Scan for the cell matching the given text and deliver its (X, Y) coordinate at center. 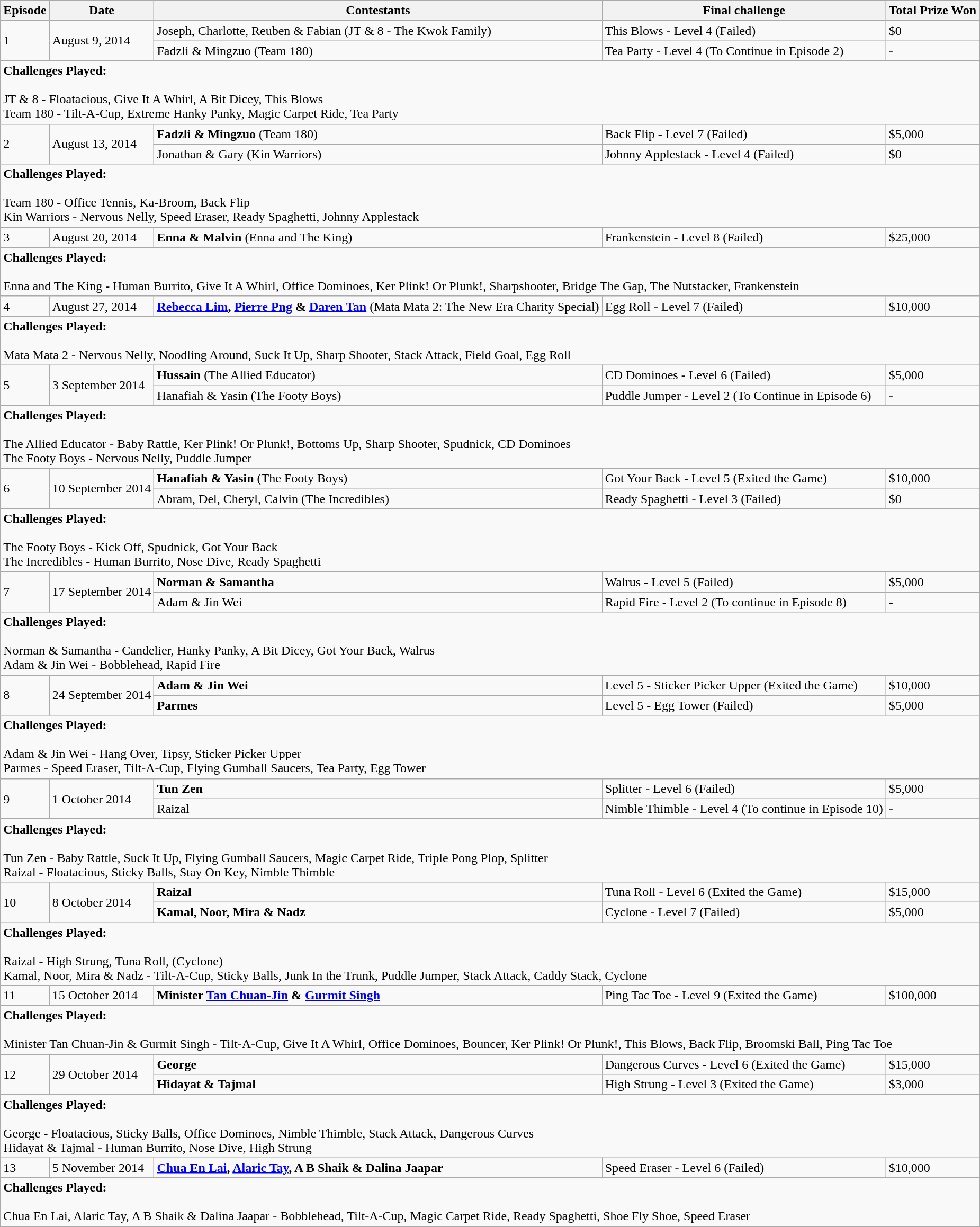
3 (25, 237)
Rapid Fire - Level 2 (To continue in Episode 8) (744, 602)
August 20, 2014 (102, 237)
7 (25, 592)
Enna & Malvin (Enna and The King) (378, 237)
Speed Eraser - Level 6 (Failed) (744, 1168)
Nimble Thimble - Level 4 (To continue in Episode 10) (744, 809)
Kamal, Noor, Mira & Nadz (378, 912)
This Blows - Level 4 (Failed) (744, 31)
Dangerous Curves - Level 6 (Exited the Game) (744, 1064)
15 October 2014 (102, 996)
9 (25, 799)
CD Dominoes - Level 6 (Failed) (744, 375)
$3,000 (932, 1085)
2 (25, 144)
August 27, 2014 (102, 306)
17 September 2014 (102, 592)
4 (25, 306)
Norman & Samantha (378, 582)
3 September 2014 (102, 385)
Final challenge (744, 11)
Challenges Played:Mata Mata 2 - Nervous Nelly, Noodling Around, Suck It Up, Sharp Shooter, Stack Attack, Field Goal, Egg Roll (490, 341)
10 (25, 902)
Hussain (The Allied Educator) (378, 375)
6 (25, 489)
Minister Tan Chuan-Jin & Gurmit Singh (378, 996)
Jonathan & Gary (Kin Warriors) (378, 154)
George (378, 1064)
Joseph, Charlotte, Reuben & Fabian (JT & 8 - The Kwok Family) (378, 31)
Tea Party - Level 4 (To Continue in Episode 2) (744, 51)
Abram, Del, Cheryl, Calvin (The Incredibles) (378, 499)
5 November 2014 (102, 1168)
Puddle Jumper - Level 2 (To Continue in Episode 6) (744, 396)
11 (25, 996)
Back Flip - Level 7 (Failed) (744, 134)
1 (25, 41)
Got Your Back - Level 5 (Exited the Game) (744, 479)
Level 5 - Egg Tower (Failed) (744, 705)
Challenges Played:The Footy Boys - Kick Off, Spudnick, Got Your Back The Incredibles - Human Burrito, Nose Dive, Ready Spaghetti (490, 540)
Tun Zen (378, 789)
Frankenstein - Level 8 (Failed) (744, 237)
Tuna Roll - Level 6 (Exited the Game) (744, 892)
Hidayat & Tajmal (378, 1085)
Challenges Played:Norman & Samantha - Candelier, Hanky Panky, A Bit Dicey, Got Your Back, Walrus Adam & Jin Wei - Bobblehead, Rapid Fire (490, 644)
Egg Roll - Level 7 (Failed) (744, 306)
Chua En Lai, Alaric Tay, A B Shaik & Dalina Jaapar (378, 1168)
High Strung - Level 3 (Exited the Game) (744, 1085)
Cyclone - Level 7 (Failed) (744, 912)
Parmes (378, 705)
$25,000 (932, 237)
Rebecca Lim, Pierre Png & Daren Tan (Mata Mata 2: The New Era Charity Special) (378, 306)
8 October 2014 (102, 902)
Ready Spaghetti - Level 3 (Failed) (744, 499)
August 13, 2014 (102, 144)
24 September 2014 (102, 695)
13 (25, 1168)
5 (25, 385)
Ping Tac Toe - Level 9 (Exited the Game) (744, 996)
10 September 2014 (102, 489)
$100,000 (932, 996)
August 9, 2014 (102, 41)
Splitter - Level 6 (Failed) (744, 789)
Johnny Applestack - Level 4 (Failed) (744, 154)
12 (25, 1074)
Walrus - Level 5 (Failed) (744, 582)
Total Prize Won (932, 11)
1 October 2014 (102, 799)
Contestants (378, 11)
Episode (25, 11)
Challenges Played:Team 180 - Office Tennis, Ka-Broom, Back Flip Kin Warriors - Nervous Nelly, Speed Eraser, Ready Spaghetti, Johnny Applestack (490, 196)
8 (25, 695)
29 October 2014 (102, 1074)
Date (102, 11)
Level 5 - Sticker Picker Upper (Exited the Game) (744, 685)
